Search for the cell housing the specified text and yield its (X, Y) center coordinate. 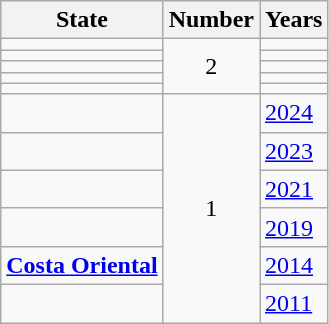
Number (211, 20)
2011 (294, 303)
2021 (294, 189)
State (82, 20)
Years (294, 20)
2019 (294, 227)
2014 (294, 265)
Costa Oriental (82, 265)
1 (211, 208)
2 (211, 66)
2023 (294, 151)
2024 (294, 113)
